Scan for the cell matching the given text and deliver its (x, y) coordinate at center. 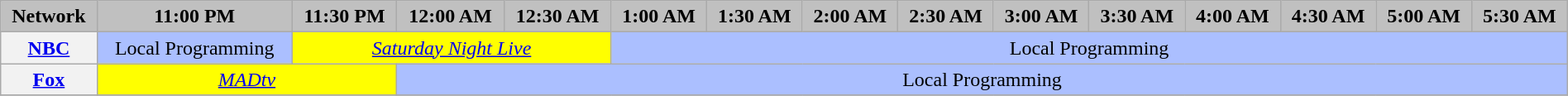
11:00 PM (194, 17)
1:30 AM (754, 17)
4:30 AM (1328, 17)
Network (49, 17)
3:00 AM (1041, 17)
11:30 PM (344, 17)
2:00 AM (850, 17)
12:30 AM (557, 17)
2:30 AM (946, 17)
NBC (49, 48)
Saturday Night Live (452, 48)
1:00 AM (659, 17)
12:00 AM (451, 17)
3:30 AM (1137, 17)
5:30 AM (1519, 17)
Fox (49, 79)
4:00 AM (1233, 17)
MADtv (246, 79)
5:00 AM (1424, 17)
